Return the (x, y) coordinate for the center point of the cell that contains the specified text.  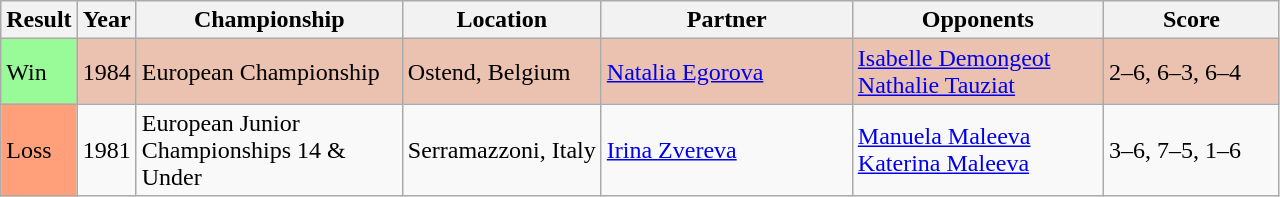
European Junior Championships 14 & Under (269, 150)
European Championship (269, 72)
Win (39, 72)
Irina Zvereva (726, 150)
Loss (39, 150)
Natalia Egorova (726, 72)
Score (1191, 20)
Partner (726, 20)
3–6, 7–5, 1–6 (1191, 150)
Year (106, 20)
Result (39, 20)
Championship (269, 20)
2–6, 6–3, 6–4 (1191, 72)
Opponents (978, 20)
Manuela Maleeva Katerina Maleeva (978, 150)
Ostend, Belgium (502, 72)
Isabelle Demongeot Nathalie Tauziat (978, 72)
1981 (106, 150)
Location (502, 20)
Serramazzoni, Italy (502, 150)
1984 (106, 72)
